From the cell containing the given text, extract its center point as [X, Y] coordinate. 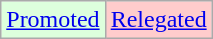
Promoted [53, 20]
Relegated [158, 20]
